Detect which cell encompasses the target text, then output its (x, y) center coordinate. 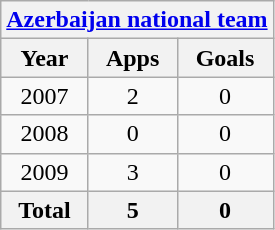
Goals (225, 58)
Year (45, 58)
2 (132, 96)
5 (132, 210)
2007 (45, 96)
Total (45, 210)
2008 (45, 134)
Apps (132, 58)
Azerbaijan national team (137, 20)
3 (132, 172)
2009 (45, 172)
